For the text-containing cell, return its midpoint in (x, y) coordinate format. 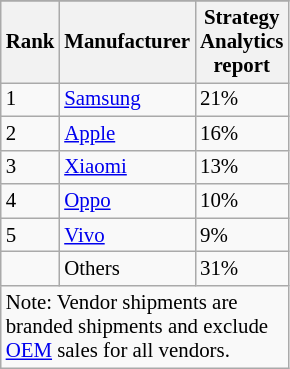
Vivo (127, 235)
13% (242, 167)
Strategy Analytics report (242, 42)
Oppo (127, 201)
Xiaomi (127, 167)
Others (127, 269)
Note: Vendor shipments are branded shipments and exclude OEM sales for all vendors. (145, 327)
10% (242, 201)
1 (30, 99)
Manufacturer (127, 42)
2 (30, 133)
9% (242, 235)
21% (242, 99)
16% (242, 133)
31% (242, 269)
Samsung (127, 99)
Rank (30, 42)
3 (30, 167)
5 (30, 235)
4 (30, 201)
Apple (127, 133)
